Capture the cell that displays the provided text and extract its (X, Y) central coordinate. 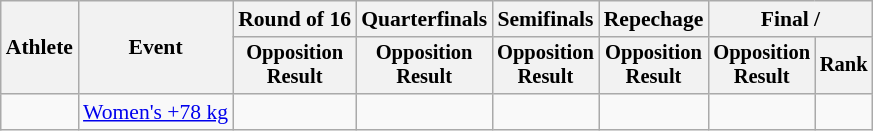
Women's +78 kg (156, 112)
Repechage (654, 19)
Final / (790, 19)
Quarterfinals (424, 19)
Round of 16 (294, 19)
Rank (844, 66)
Athlete (40, 48)
Semifinals (546, 19)
Event (156, 48)
